Identify which cell holds the provided text, then report its (X, Y) central coordinate. 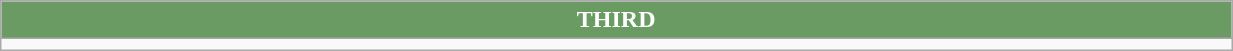
THIRD (616, 20)
